For the text-containing cell, return its midpoint in (X, Y) coordinate format. 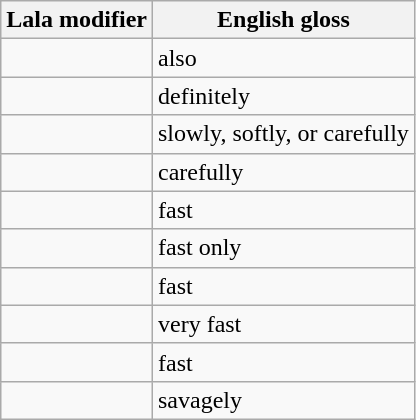
definitely (283, 96)
savagely (283, 400)
carefully (283, 172)
slowly, softly, or carefully (283, 134)
very fast (283, 324)
also (283, 58)
fast only (283, 248)
Lala modifier (77, 20)
English gloss (283, 20)
